Determine the [x, y] coordinate at the center of the cell enclosing the given text.  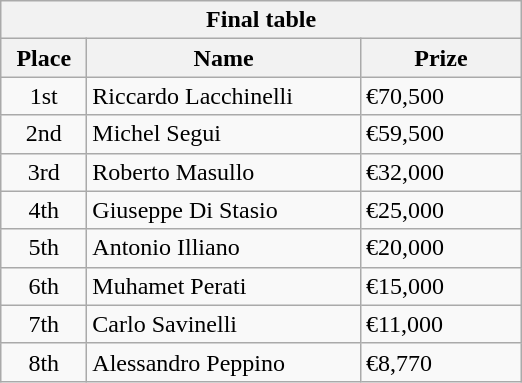
3rd [44, 172]
Muhamet Perati [224, 286]
€15,000 [440, 286]
€70,500 [440, 96]
6th [44, 286]
€32,000 [440, 172]
4th [44, 210]
Giuseppe Di Stasio [224, 210]
Name [224, 58]
Antonio Illiano [224, 248]
1st [44, 96]
2nd [44, 134]
€20,000 [440, 248]
€25,000 [440, 210]
Michel Segui [224, 134]
7th [44, 324]
€8,770 [440, 362]
Carlo Savinelli [224, 324]
Roberto Masullo [224, 172]
Place [44, 58]
8th [44, 362]
Alessandro Peppino [224, 362]
€11,000 [440, 324]
Riccardo Lacchinelli [224, 96]
Prize [440, 58]
€59,500 [440, 134]
Final table [262, 20]
5th [44, 248]
